Output the (x, y) coordinate of the center of the cell containing the given text.  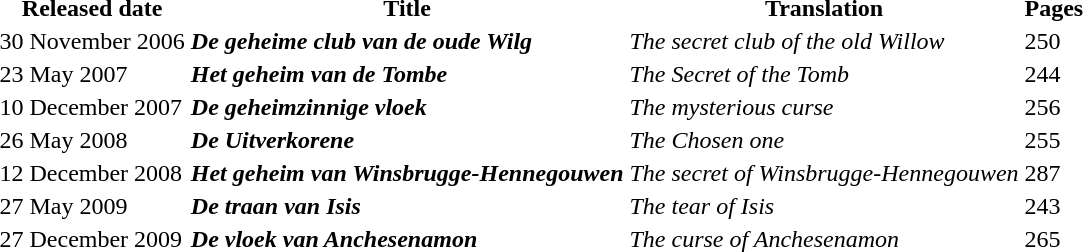
Het geheim van de Tombe (407, 74)
De traan van Isis (407, 206)
The tear of Isis (824, 206)
De geheimzinnige vloek (407, 107)
De Uitverkorene (407, 140)
The mysterious curse (824, 107)
Het geheim van Winsbrugge-Hennegouwen (407, 173)
The Chosen one (824, 140)
De geheime club van de oude Wilg (407, 41)
The Secret of the Tomb (824, 74)
The secret of Winsbrugge-Hennegouwen (824, 173)
The secret club of the old Willow (824, 41)
